Return the (x, y) coordinate for the center point of the cell that contains the specified text.  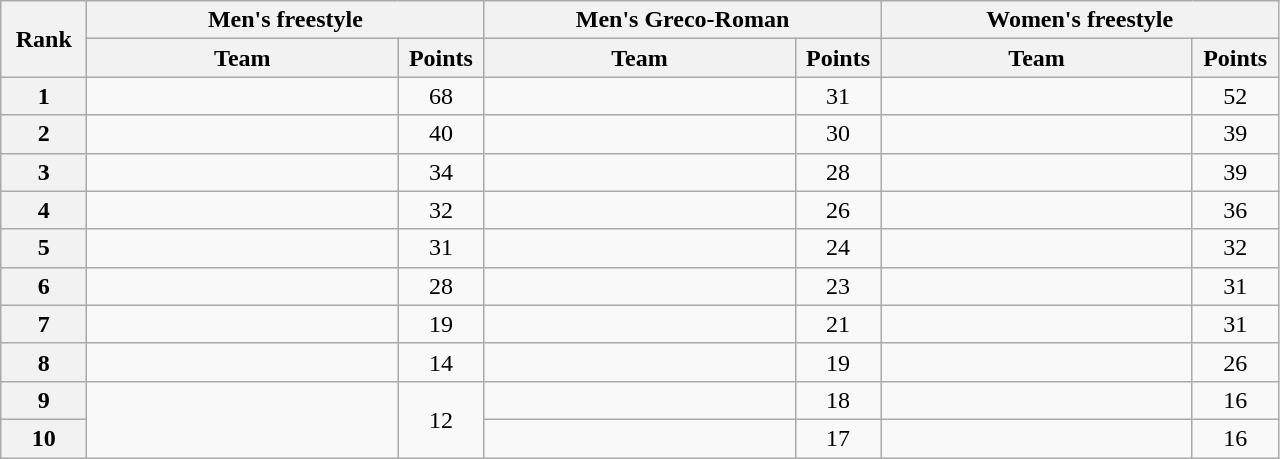
Men's freestyle (286, 20)
24 (838, 248)
23 (838, 286)
8 (44, 362)
4 (44, 210)
68 (441, 96)
17 (838, 438)
1 (44, 96)
52 (1235, 96)
6 (44, 286)
9 (44, 400)
34 (441, 172)
18 (838, 400)
10 (44, 438)
7 (44, 324)
12 (441, 419)
5 (44, 248)
3 (44, 172)
2 (44, 134)
40 (441, 134)
36 (1235, 210)
Men's Greco-Roman (682, 20)
21 (838, 324)
Women's freestyle (1080, 20)
Rank (44, 39)
30 (838, 134)
14 (441, 362)
